Find where the given text appears and provide that cell's center as [X, Y] coordinate. 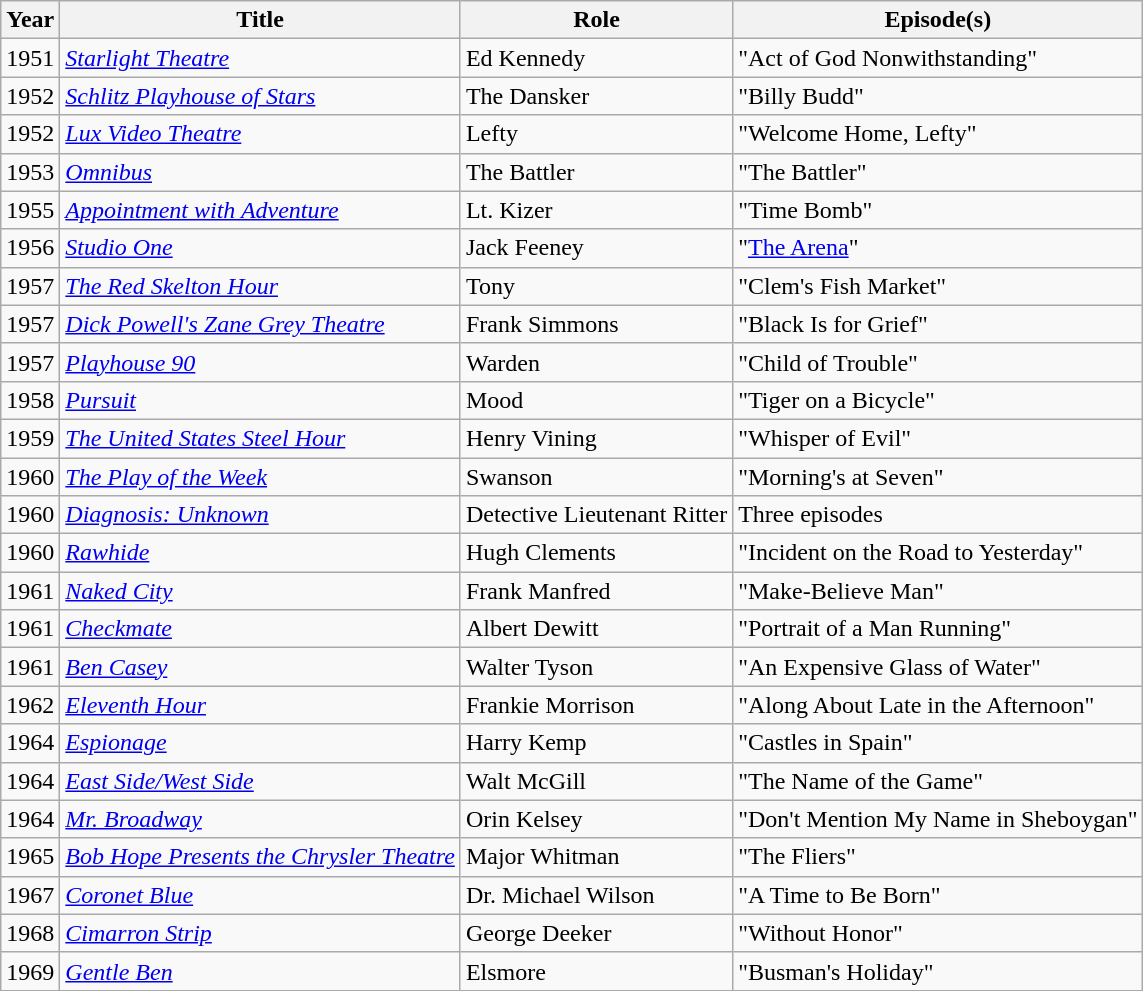
The Play of the Week [260, 477]
Mood [596, 400]
Episode(s) [938, 20]
"Busman's Holiday" [938, 971]
"A Time to Be Born" [938, 895]
Orin Kelsey [596, 819]
"Without Honor" [938, 933]
Omnibus [260, 172]
Appointment with Adventure [260, 210]
Naked City [260, 591]
Henry Vining [596, 438]
Swanson [596, 477]
Eleventh Hour [260, 705]
Jack Feeney [596, 248]
Tony [596, 286]
Diagnosis: Unknown [260, 515]
1959 [30, 438]
"Castles in Spain" [938, 743]
"The Arena" [938, 248]
Starlight Theatre [260, 58]
1968 [30, 933]
"An Expensive Glass of Water" [938, 667]
George Deeker [596, 933]
"Along About Late in the Afternoon" [938, 705]
The United States Steel Hour [260, 438]
Bob Hope Presents the Chrysler Theatre [260, 857]
The Dansker [596, 96]
Title [260, 20]
Dr. Michael Wilson [596, 895]
Hugh Clements [596, 553]
"Tiger on a Bicycle" [938, 400]
Studio One [260, 248]
Frank Simmons [596, 324]
1953 [30, 172]
Ben Casey [260, 667]
1955 [30, 210]
Warden [596, 362]
Cimarron Strip [260, 933]
1962 [30, 705]
Elsmore [596, 971]
Year [30, 20]
Walt McGill [596, 781]
Coronet Blue [260, 895]
"Billy Budd" [938, 96]
"Act of God Nonwithstanding" [938, 58]
"Welcome Home, Lefty" [938, 134]
"The Fliers" [938, 857]
Ed Kennedy [596, 58]
Lt. Kizer [596, 210]
Rawhide [260, 553]
Checkmate [260, 629]
Harry Kemp [596, 743]
"Portrait of a Man Running" [938, 629]
Major Whitman [596, 857]
"The Name of the Game" [938, 781]
Detective Lieutenant Ritter [596, 515]
Gentle Ben [260, 971]
1956 [30, 248]
1967 [30, 895]
Playhouse 90 [260, 362]
"Child of Trouble" [938, 362]
Role [596, 20]
Three episodes [938, 515]
Pursuit [260, 400]
Dick Powell's Zane Grey Theatre [260, 324]
Walter Tyson [596, 667]
Lefty [596, 134]
Albert Dewitt [596, 629]
Schlitz Playhouse of Stars [260, 96]
"Make-Believe Man" [938, 591]
1965 [30, 857]
The Red Skelton Hour [260, 286]
"Don't Mention My Name in Sheboygan" [938, 819]
East Side/West Side [260, 781]
"Black Is for Grief" [938, 324]
The Battler [596, 172]
"Time Bomb" [938, 210]
1958 [30, 400]
Frankie Morrison [596, 705]
Frank Manfred [596, 591]
1951 [30, 58]
"Clem's Fish Market" [938, 286]
Mr. Broadway [260, 819]
Espionage [260, 743]
"Whisper of Evil" [938, 438]
"Incident on the Road to Yesterday" [938, 553]
1969 [30, 971]
"Morning's at Seven" [938, 477]
Lux Video Theatre [260, 134]
"The Battler" [938, 172]
